Provide the (X, Y) coordinate of the cell's center where the given text is located.  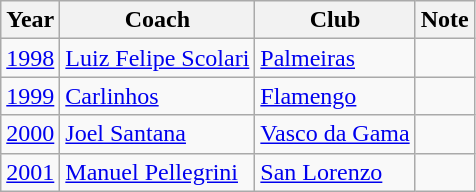
Manuel Pellegrini (158, 172)
Palmeiras (335, 58)
Year (30, 20)
Vasco da Gama (335, 134)
Club (335, 20)
1998 (30, 58)
Coach (158, 20)
Flamengo (335, 96)
Carlinhos (158, 96)
San Lorenzo (335, 172)
1999 (30, 96)
Luiz Felipe Scolari (158, 58)
2001 (30, 172)
Joel Santana (158, 134)
Note (444, 20)
2000 (30, 134)
